Return (X, Y) of the center of cell containing provided text 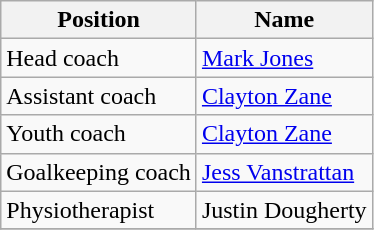
Name (284, 20)
Physiotherapist (99, 210)
Youth coach (99, 134)
Position (99, 20)
Head coach (99, 58)
Jess Vanstrattan (284, 172)
Goalkeeping coach (99, 172)
Justin Dougherty (284, 210)
Mark Jones (284, 58)
Assistant coach (99, 96)
